From the cell containing the given text, extract its center point as [x, y] coordinate. 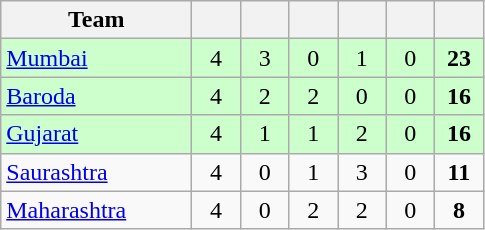
11 [460, 172]
Saurashtra [96, 172]
Baroda [96, 96]
Maharashtra [96, 210]
Mumbai [96, 58]
23 [460, 58]
8 [460, 210]
Team [96, 20]
Gujarat [96, 134]
